Determine the (X, Y) coordinate at the center of the cell enclosing the given text.  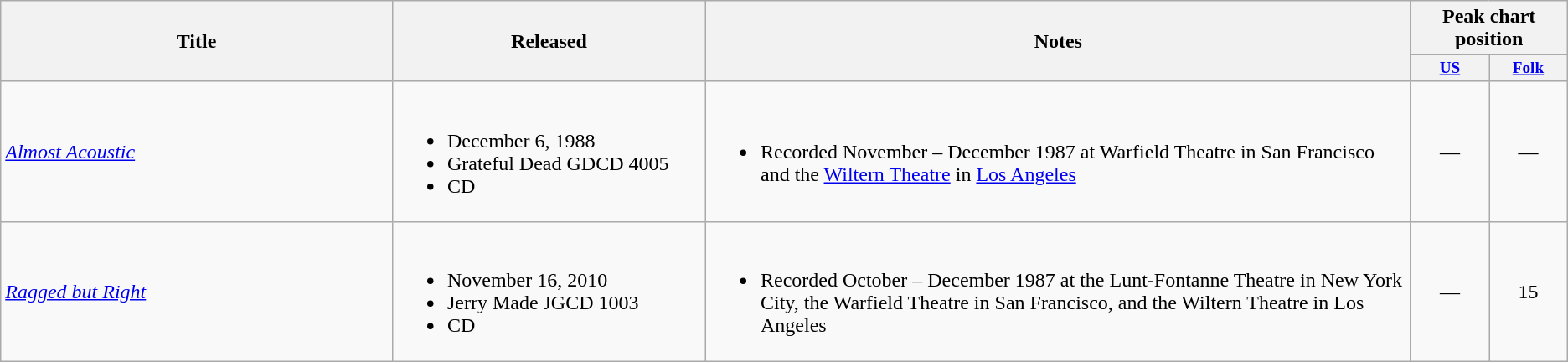
Almost Acoustic (197, 151)
Notes (1058, 42)
Ragged but Right (197, 292)
15 (1529, 292)
US (1450, 69)
Title (197, 42)
Peak chart position (1489, 28)
Released (549, 42)
November 16, 2010Jerry Made JGCD 1003CD (549, 292)
December 6, 1988Grateful Dead GDCD 4005CD (549, 151)
Folk (1529, 69)
Recorded November – December 1987 at Warfield Theatre in San Francisco and the Wiltern Theatre in Los Angeles (1058, 151)
